Capture the cell that displays the provided text and extract its (x, y) central coordinate. 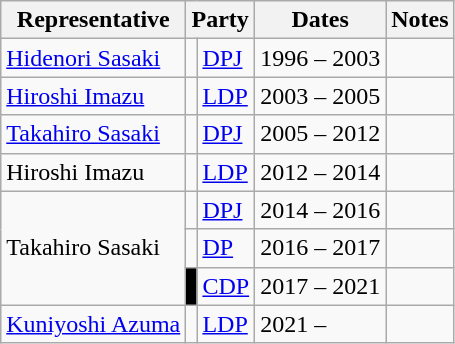
Dates (320, 20)
2005 – 2012 (320, 134)
CDP (226, 286)
2003 – 2005 (320, 96)
2017 – 2021 (320, 286)
Party (220, 20)
2016 – 2017 (320, 248)
2021 – (320, 324)
Notes (420, 20)
Representative (94, 20)
DP (226, 248)
2012 – 2014 (320, 172)
2014 – 2016 (320, 210)
Hidenori Sasaki (94, 58)
Kuniyoshi Azuma (94, 324)
1996 – 2003 (320, 58)
